Return the (x, y) coordinate for the center point of the cell that contains the specified text.  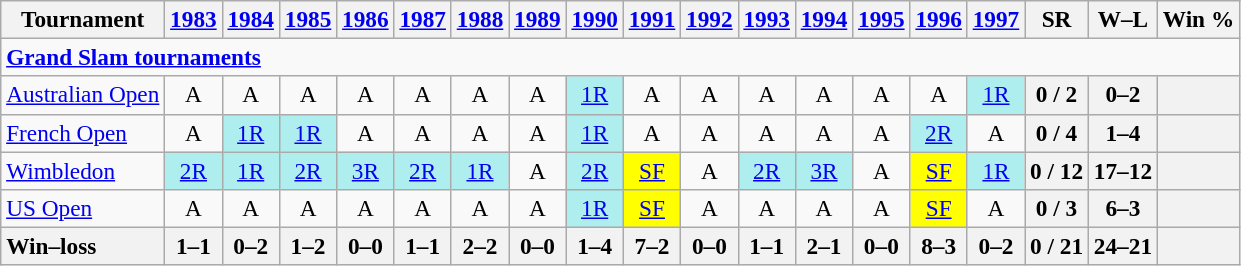
1994 (824, 19)
1987 (422, 19)
7–2 (652, 246)
1988 (480, 19)
W–L (1122, 19)
Win % (1198, 19)
1996 (938, 19)
1991 (652, 19)
1992 (710, 19)
0 / 21 (1057, 246)
Wimbledon (83, 170)
1990 (594, 19)
1–2 (308, 246)
1989 (538, 19)
Tournament (83, 19)
US Open (83, 208)
Australian Open (83, 95)
24–21 (1122, 246)
Grand Slam tournaments (620, 57)
0 / 12 (1057, 170)
1985 (308, 19)
8–3 (938, 246)
1993 (766, 19)
6–3 (1122, 208)
0 / 2 (1057, 95)
1997 (996, 19)
17–12 (1122, 170)
French Open (83, 133)
2–2 (480, 246)
SR (1057, 19)
1995 (882, 19)
2–1 (824, 246)
1984 (250, 19)
0 / 3 (1057, 208)
0 / 4 (1057, 133)
1983 (194, 19)
1986 (366, 19)
Win–loss (83, 246)
